Extract the [x, y] coordinate from the center of the cell holding the provided text.  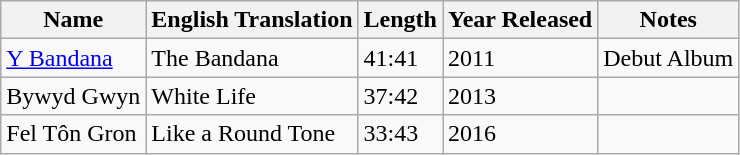
Bywyd Gwyn [74, 96]
Notes [668, 20]
Name [74, 20]
English Translation [252, 20]
2013 [520, 96]
Year Released [520, 20]
Debut Album [668, 58]
Fel Tôn Gron [74, 134]
2016 [520, 134]
Length [400, 20]
41:41 [400, 58]
2011 [520, 58]
The Bandana [252, 58]
33:43 [400, 134]
White Life [252, 96]
37:42 [400, 96]
Y Bandana [74, 58]
Like a Round Tone [252, 134]
